Pinpoint the cell where the given text exists, returning its [X, Y] midpoint coordinate. 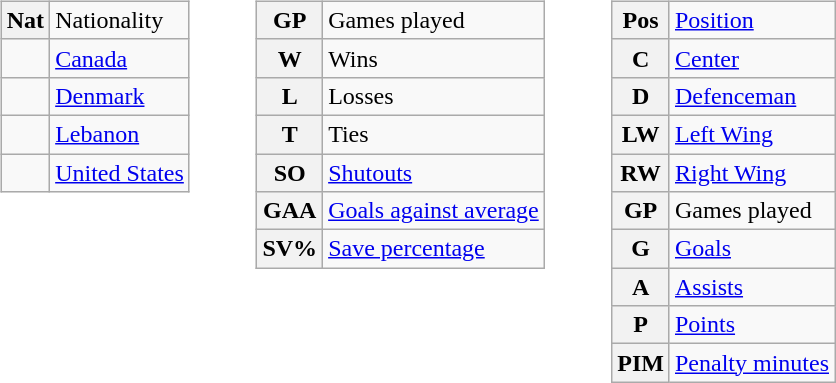
PIM [641, 363]
W [290, 58]
Goals [752, 249]
Canada [120, 58]
Nat [25, 20]
Lebanon [120, 134]
Assists [752, 287]
L [290, 96]
T [290, 134]
RW [641, 173]
Nationality [120, 20]
Pos [641, 20]
Denmark [120, 96]
Right Wing [752, 173]
GAA [290, 211]
LW [641, 134]
Ties [434, 134]
Goals against average [434, 211]
Penalty minutes [752, 363]
A [641, 287]
Save percentage [434, 249]
SV% [290, 249]
Defenceman [752, 96]
Position [752, 20]
SO [290, 173]
D [641, 96]
Left Wing [752, 134]
Points [752, 325]
Shutouts [434, 173]
Losses [434, 96]
United States [120, 173]
Center [752, 58]
Wins [434, 58]
G [641, 249]
P [641, 325]
C [641, 58]
